Find where the given text appears and provide that cell's center as [X, Y] coordinate. 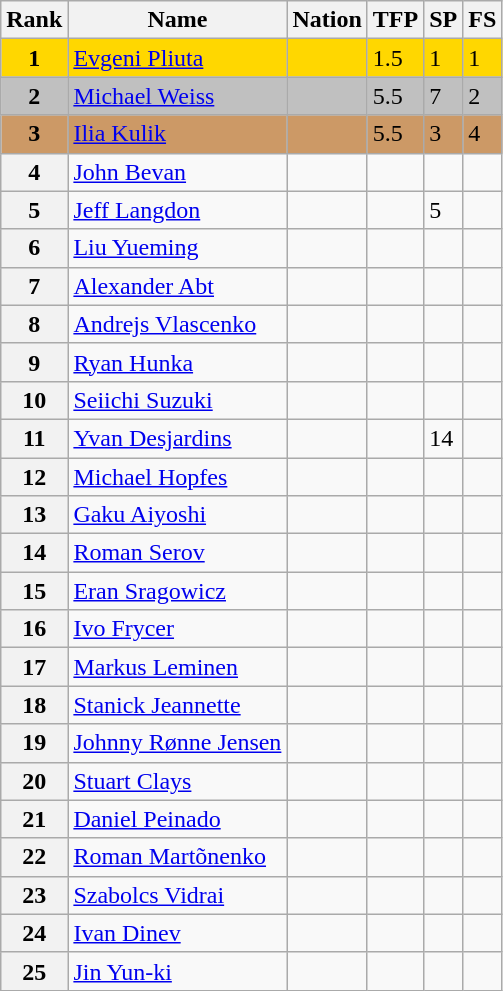
Johnny Rønne Jensen [178, 743]
TFP [395, 20]
21 [34, 819]
13 [34, 515]
Stuart Clays [178, 781]
Szabolcs Vidrai [178, 895]
Name [178, 20]
19 [34, 743]
17 [34, 667]
25 [34, 971]
Jeff Langdon [178, 210]
10 [34, 400]
Roman Martõnenko [178, 857]
Ivan Dinev [178, 933]
18 [34, 705]
Evgeni Pliuta [178, 58]
FS [482, 20]
Daniel Peinado [178, 819]
Eran Sragowicz [178, 591]
8 [34, 324]
Liu Yueming [178, 248]
Jin Yun-ki [178, 971]
11 [34, 438]
Ivo Frycer [178, 629]
Stanick Jeannette [178, 705]
15 [34, 591]
SP [444, 20]
1.5 [395, 58]
12 [34, 477]
Alexander Abt [178, 286]
Ilia Kulik [178, 134]
Markus Leminen [178, 667]
Gaku Aiyoshi [178, 515]
Nation [327, 20]
Michael Weiss [178, 96]
16 [34, 629]
Michael Hopfes [178, 477]
Roman Serov [178, 553]
Rank [34, 20]
24 [34, 933]
22 [34, 857]
Andrejs Vlascenko [178, 324]
Yvan Desjardins [178, 438]
9 [34, 362]
23 [34, 895]
Seiichi Suzuki [178, 400]
6 [34, 248]
John Bevan [178, 172]
20 [34, 781]
Ryan Hunka [178, 362]
